From the cell containing the given text, extract its center point as (X, Y) coordinate. 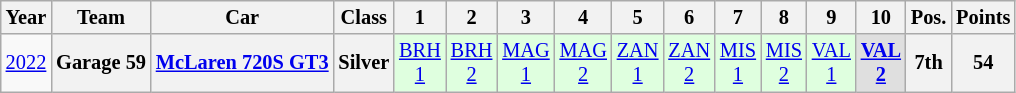
7th (928, 63)
MIS1 (738, 63)
Year (26, 17)
BRH2 (472, 63)
Team (101, 17)
VAL 2 (881, 63)
Class (364, 17)
MAG1 (526, 63)
ZAN2 (689, 63)
4 (584, 17)
MIS2 (784, 63)
10 (881, 17)
7 (738, 17)
1 (420, 17)
VAL1 (832, 63)
2 (472, 17)
Car (242, 17)
5 (638, 17)
Garage 59 (101, 63)
ZAN1 (638, 63)
Points (983, 17)
MAG2 (584, 63)
54 (983, 63)
6 (689, 17)
Silver (364, 63)
3 (526, 17)
9 (832, 17)
Pos. (928, 17)
8 (784, 17)
2022 (26, 63)
BRH1 (420, 63)
McLaren 720S GT3 (242, 63)
